Pinpoint the cell where the given text exists, returning its [X, Y] midpoint coordinate. 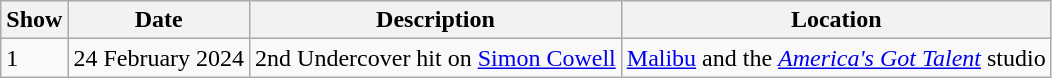
Show [34, 20]
Malibu and the America's Got Talent studio [836, 58]
Date [159, 20]
Description [436, 20]
1 [34, 58]
24 February 2024 [159, 58]
2nd Undercover hit on Simon Cowell [436, 58]
Location [836, 20]
